Determine the (X, Y) coordinate at the center of the cell enclosing the given text.  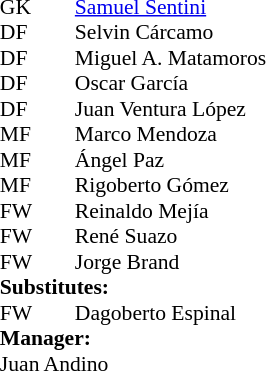
Rigoberto Gómez (170, 185)
Substitutes: (133, 287)
Miguel A. Matamoros (170, 58)
Dagoberto Espinal (170, 313)
Juan Ventura López (170, 109)
René Suazo (170, 237)
Ángel Paz (170, 160)
Jorge Brand (170, 262)
Marco Mendoza (170, 135)
Reinaldo Mejía (170, 211)
Manager: (133, 339)
Selvin Cárcamo (170, 33)
Oscar García (170, 83)
